Search for the cell housing the specified text and yield its [X, Y] center coordinate. 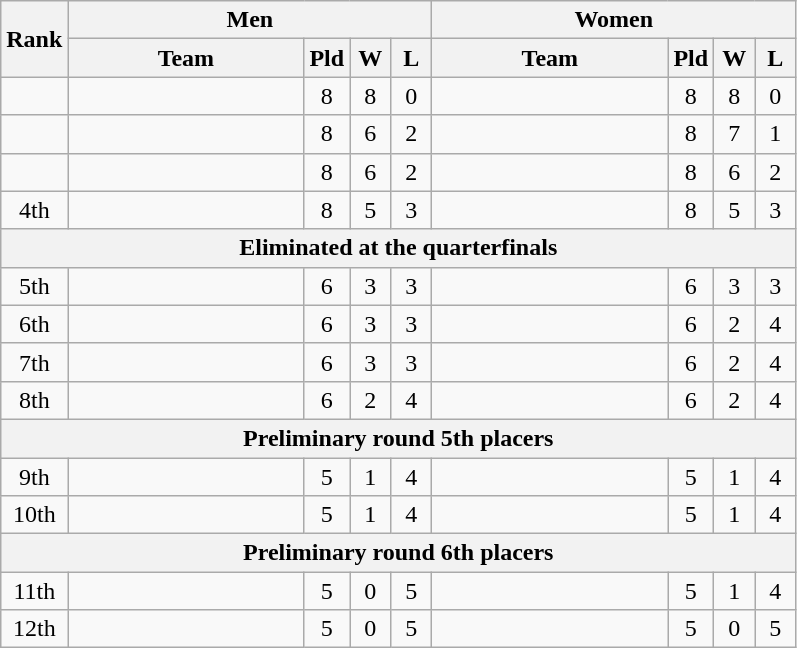
12th [34, 629]
8th [34, 400]
Men [250, 20]
7th [34, 362]
Preliminary round 5th placers [398, 438]
Rank [34, 39]
11th [34, 591]
Women [614, 20]
7 [734, 134]
10th [34, 515]
6th [34, 324]
Eliminated at the quarterfinals [398, 248]
Preliminary round 6th placers [398, 553]
4th [34, 210]
9th [34, 477]
5th [34, 286]
